Scan for the cell matching the given text and deliver its (X, Y) coordinate at center. 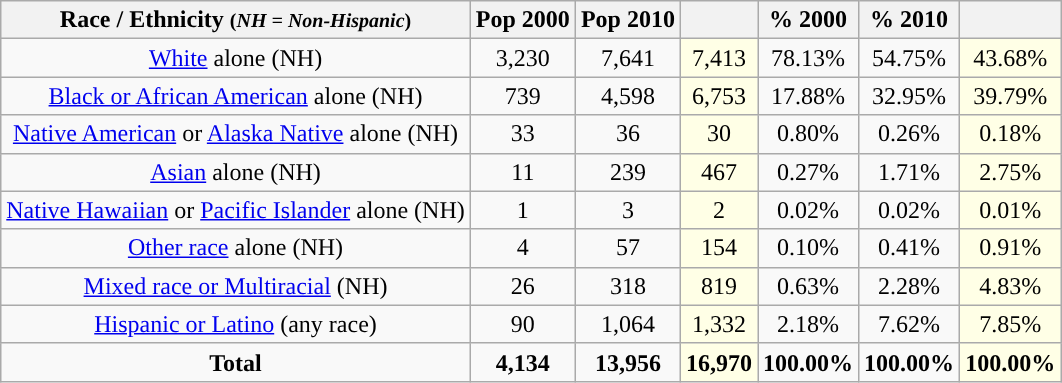
33 (522, 134)
32.95% (910, 96)
0.27% (808, 172)
2 (718, 210)
2.75% (1010, 172)
2.18% (808, 324)
54.75% (910, 58)
Black or African American alone (NH) (236, 96)
239 (628, 172)
7,413 (718, 58)
318 (628, 286)
90 (522, 324)
Total (236, 362)
% 2010 (910, 20)
36 (628, 134)
0.91% (1010, 248)
Race / Ethnicity (NH = Non-Hispanic) (236, 20)
1 (522, 210)
1.71% (910, 172)
Native American or Alaska Native alone (NH) (236, 134)
Other race alone (NH) (236, 248)
6,753 (718, 96)
467 (718, 172)
Pop 2010 (628, 20)
43.68% (1010, 58)
0.10% (808, 248)
1,064 (628, 324)
4,134 (522, 362)
819 (718, 286)
11 (522, 172)
White alone (NH) (236, 58)
7.85% (1010, 324)
13,956 (628, 362)
2.28% (910, 286)
Asian alone (NH) (236, 172)
3,230 (522, 58)
Pop 2000 (522, 20)
0.41% (910, 248)
3 (628, 210)
57 (628, 248)
17.88% (808, 96)
4.83% (1010, 286)
154 (718, 248)
7.62% (910, 324)
4 (522, 248)
% 2000 (808, 20)
Native Hawaiian or Pacific Islander alone (NH) (236, 210)
0.80% (808, 134)
Hispanic or Latino (any race) (236, 324)
7,641 (628, 58)
39.79% (1010, 96)
1,332 (718, 324)
0.01% (1010, 210)
26 (522, 286)
30 (718, 134)
4,598 (628, 96)
0.63% (808, 286)
0.18% (1010, 134)
78.13% (808, 58)
739 (522, 96)
Mixed race or Multiracial (NH) (236, 286)
16,970 (718, 362)
0.26% (910, 134)
